Output the (x, y) coordinate of the center of the cell containing the given text.  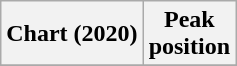
Chart (2020) (72, 34)
Peakposition (189, 34)
